Return the (X, Y) coordinate for the center point of the cell that contains the specified text.  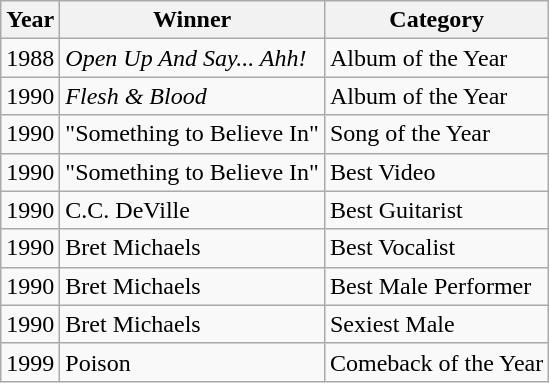
Song of the Year (436, 134)
Best Video (436, 172)
Winner (192, 20)
Comeback of the Year (436, 362)
Best Guitarist (436, 210)
Best Vocalist (436, 248)
1988 (30, 58)
1999 (30, 362)
Best Male Performer (436, 286)
Flesh & Blood (192, 96)
Poison (192, 362)
Sexiest Male (436, 324)
Category (436, 20)
Open Up And Say... Ahh! (192, 58)
Year (30, 20)
C.C. DeVille (192, 210)
